Provide the (X, Y) coordinate of the cell's center where the given text is located.  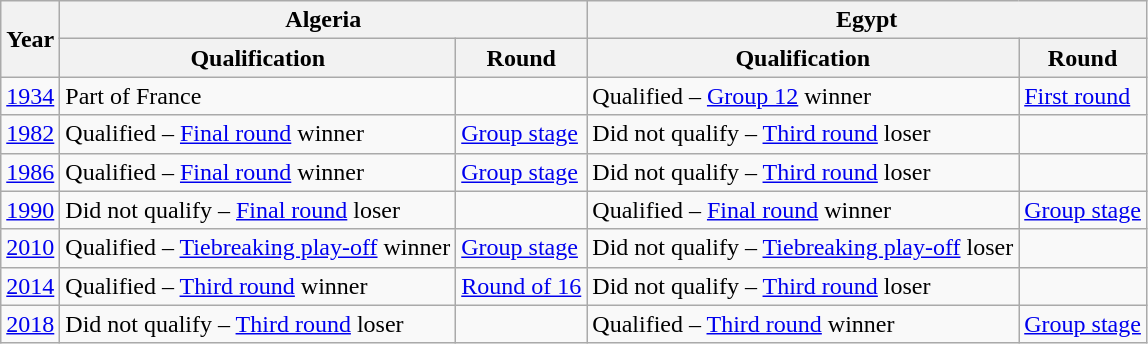
Round of 16 (522, 286)
Did not qualify – Tiebreaking play-off loser (803, 248)
1934 (30, 96)
Year (30, 39)
Did not qualify – Final round loser (258, 210)
Part of France (258, 96)
2018 (30, 324)
Qualified – Tiebreaking play-off winner (258, 248)
Algeria (324, 20)
First round (1083, 96)
2010 (30, 248)
2014 (30, 286)
Qualified – Group 12 winner (803, 96)
1986 (30, 172)
1990 (30, 210)
Egypt (867, 20)
1982 (30, 134)
